For the text-containing cell, return its midpoint in [X, Y] coordinate format. 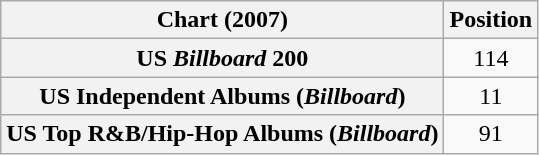
Position [491, 20]
US Independent Albums (Billboard) [222, 96]
114 [491, 58]
US Top R&B/Hip-Hop Albums (Billboard) [222, 134]
91 [491, 134]
US Billboard 200 [222, 58]
11 [491, 96]
Chart (2007) [222, 20]
